Output the (x, y) coordinate of the center of the cell containing the given text.  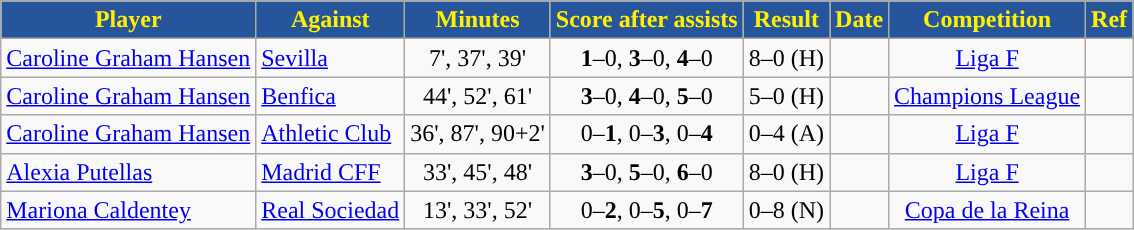
Copa de la Reina (988, 210)
Date (860, 20)
7', 37', 39' (478, 58)
0–8 (N) (786, 210)
44', 52', 61' (478, 96)
36', 87', 90+2' (478, 134)
Benfica (330, 96)
Score after assists (646, 20)
Result (786, 20)
Real Sociedad (330, 210)
Mariona Caldentey (128, 210)
13', 33', 52' (478, 210)
0–4 (A) (786, 134)
Sevilla (330, 58)
Champions League (988, 96)
Player (128, 20)
Alexia Putellas (128, 172)
3–0, 5–0, 6–0 (646, 172)
1–0, 3–0, 4–0 (646, 58)
0–1, 0–3, 0–4 (646, 134)
Competition (988, 20)
33', 45', 48' (478, 172)
3–0, 4–0, 5–0 (646, 96)
Madrid CFF (330, 172)
0–2, 0–5, 0–7 (646, 210)
Against (330, 20)
Ref (1110, 20)
5–0 (H) (786, 96)
Athletic Club (330, 134)
Minutes (478, 20)
